From the cell containing the given text, extract its center point as [X, Y] coordinate. 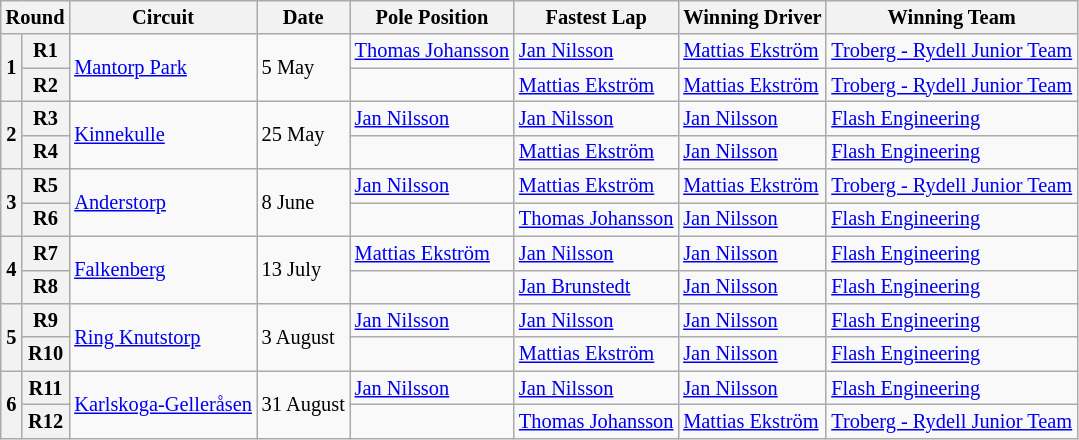
31 August [304, 404]
R1 [46, 51]
Date [304, 17]
Ring Knutstorp [162, 336]
R5 [46, 186]
Jan Brunstedt [596, 287]
Fastest Lap [596, 17]
R8 [46, 287]
Kinnekulle [162, 134]
3 August [304, 336]
5 [12, 336]
8 June [304, 202]
Round [36, 17]
R6 [46, 219]
Karlskoga-Gelleråsen [162, 404]
6 [12, 404]
R3 [46, 118]
R12 [46, 421]
Anderstorp [162, 202]
13 July [304, 270]
R9 [46, 320]
2 [12, 134]
5 May [304, 68]
1 [12, 68]
R4 [46, 152]
4 [12, 270]
Mantorp Park [162, 68]
R7 [46, 253]
Circuit [162, 17]
Winning Team [952, 17]
3 [12, 202]
Falkenberg [162, 270]
25 May [304, 134]
R10 [46, 354]
Pole Position [432, 17]
R11 [46, 388]
Winning Driver [752, 17]
R2 [46, 85]
